Provide the (X, Y) coordinate of the cell's center where the given text is located.  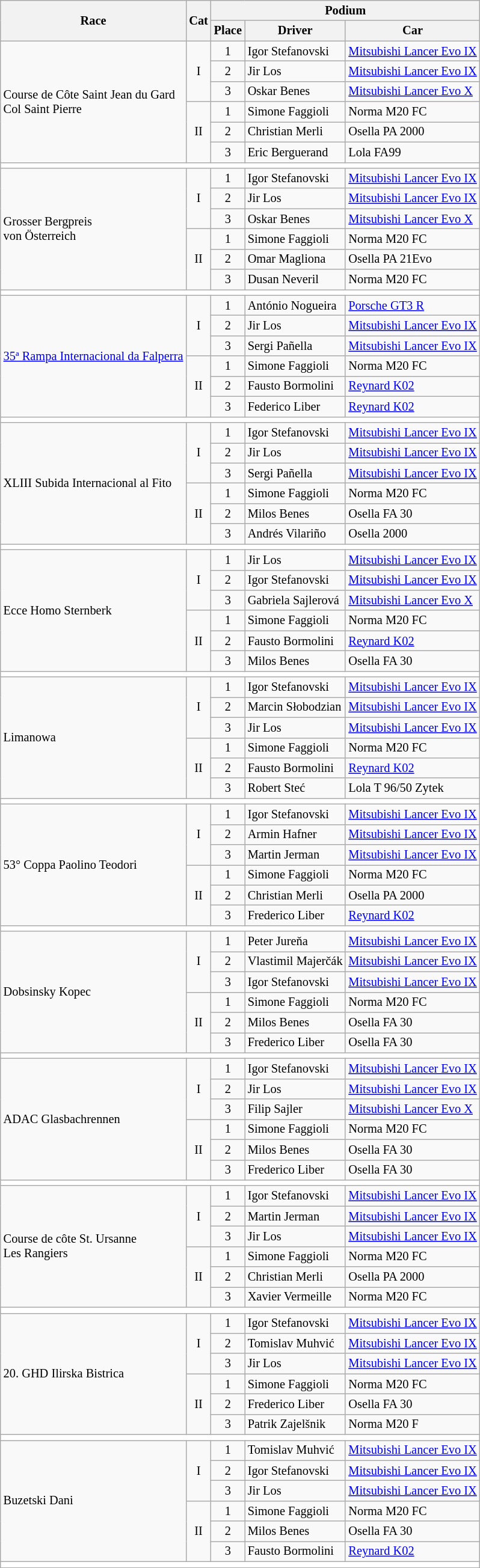
Podium (345, 10)
Gabriela Sajlerová (295, 600)
Marcin Słobodzian (295, 707)
Norma M20 F (413, 1424)
XLIII Subida Internacional al Fito (94, 483)
Xavier Vermeille (295, 1297)
20. GHD Ilirska Bistrica (94, 1374)
Omar Magliona (295, 259)
Driver (295, 31)
Dusan Neveril (295, 280)
Ecce Homo Sternberk (94, 610)
Peter Jureňa (295, 942)
Eric Berguerand (295, 152)
Place (228, 31)
35ª Rampa Internacional da Falperra (94, 356)
Cat (198, 20)
Buzetski Dani (94, 1501)
Limanowa (94, 738)
Osella 2000 (413, 534)
Patrik Zajelšnik (295, 1424)
Robert Steć (295, 788)
Course de côte St. UrsanneLes Rangiers (94, 1246)
Lola T 96/50 Zytek (413, 788)
ADAC Glasbachrennen (94, 1119)
Armin Hafner (295, 835)
Porsche GT3 R (413, 305)
Course de Côte Saint Jean du GardCol Saint Pierre (94, 102)
Dobsinsky Kopec (94, 992)
53° Coppa Paolino Teodori (94, 865)
Andrés Vilariño (295, 534)
Osella PA 21Evo (413, 259)
Race (94, 20)
António Nogueira (295, 305)
Car (413, 31)
Filip Sajler (295, 1109)
Lola FA99 (413, 152)
Grosser Bergpreisvon Österreich (94, 228)
Federico Liber (295, 406)
Vlastimil Majerčák (295, 961)
